Capture the cell that displays the provided text and extract its [X, Y] central coordinate. 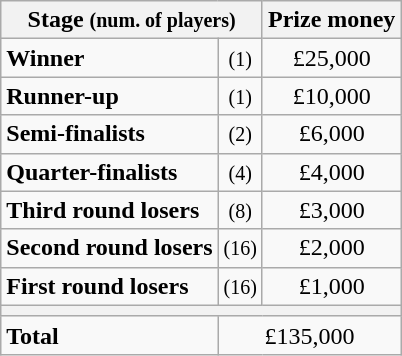
£3,000 [331, 210]
Semi-finalists [110, 134]
Prize money [331, 20]
£1,000 [331, 286]
£25,000 [331, 58]
(2) [240, 134]
Total [110, 335]
(4) [240, 172]
(8) [240, 210]
Third round losers [110, 210]
£4,000 [331, 172]
£2,000 [331, 248]
Stage (num. of players) [132, 20]
£6,000 [331, 134]
Quarter-finalists [110, 172]
First round losers [110, 286]
Runner-up [110, 96]
£10,000 [331, 96]
£135,000 [310, 335]
Winner [110, 58]
Second round losers [110, 248]
